Extract the (x, y) coordinate from the center of the cell holding the provided text.  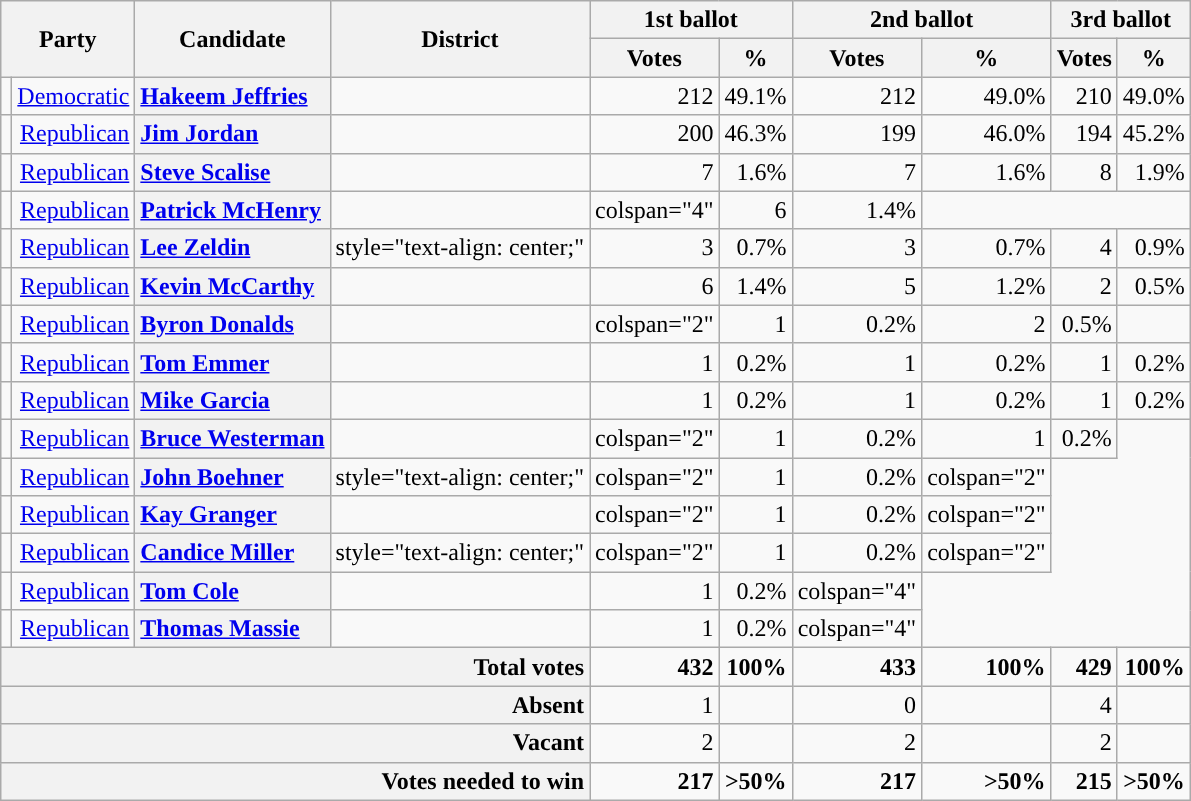
Bruce Westerman (232, 438)
2nd ballot (922, 20)
Absent (296, 705)
John Boehner (232, 477)
Hakeem Jeffries (232, 96)
199 (857, 134)
Party (68, 39)
Democratic (74, 96)
3rd ballot (1120, 20)
Kay Granger (232, 515)
433 (857, 667)
Total votes (296, 667)
Mike Garcia (232, 400)
210 (1084, 96)
1.2% (987, 286)
Thomas Massie (232, 629)
Byron Donalds (232, 324)
46.0% (987, 134)
Candidate (232, 39)
Lee Zeldin (232, 248)
Candice Miller (232, 553)
Patrick McHenry (232, 210)
Tom Cole (232, 591)
Jim Jordan (232, 134)
215 (1084, 781)
Votes needed to win (296, 781)
194 (1084, 134)
49.1% (756, 96)
0 (857, 705)
46.3% (756, 134)
0.9% (1154, 248)
Steve Scalise (232, 172)
1st ballot (692, 20)
Vacant (296, 743)
45.2% (1154, 134)
432 (655, 667)
1.9% (1154, 172)
Kevin McCarthy (232, 286)
429 (1084, 667)
5 (857, 286)
200 (655, 134)
Tom Emmer (232, 362)
8 (1084, 172)
District (460, 39)
